Scan for the cell matching the given text and deliver its [x, y] coordinate at center. 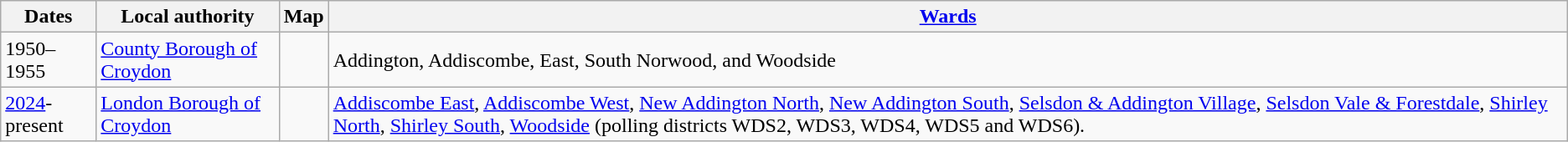
Map [303, 17]
1950–1955 [49, 60]
County Borough of Croydon [188, 60]
Dates [49, 17]
Local authority [188, 17]
Addington, Addiscombe, East, South Norwood, and Woodside [948, 60]
2024-present [49, 114]
Wards [948, 17]
London Borough of Croydon [188, 114]
